Determine the [X, Y] coordinate at the center of the cell enclosing the given text.  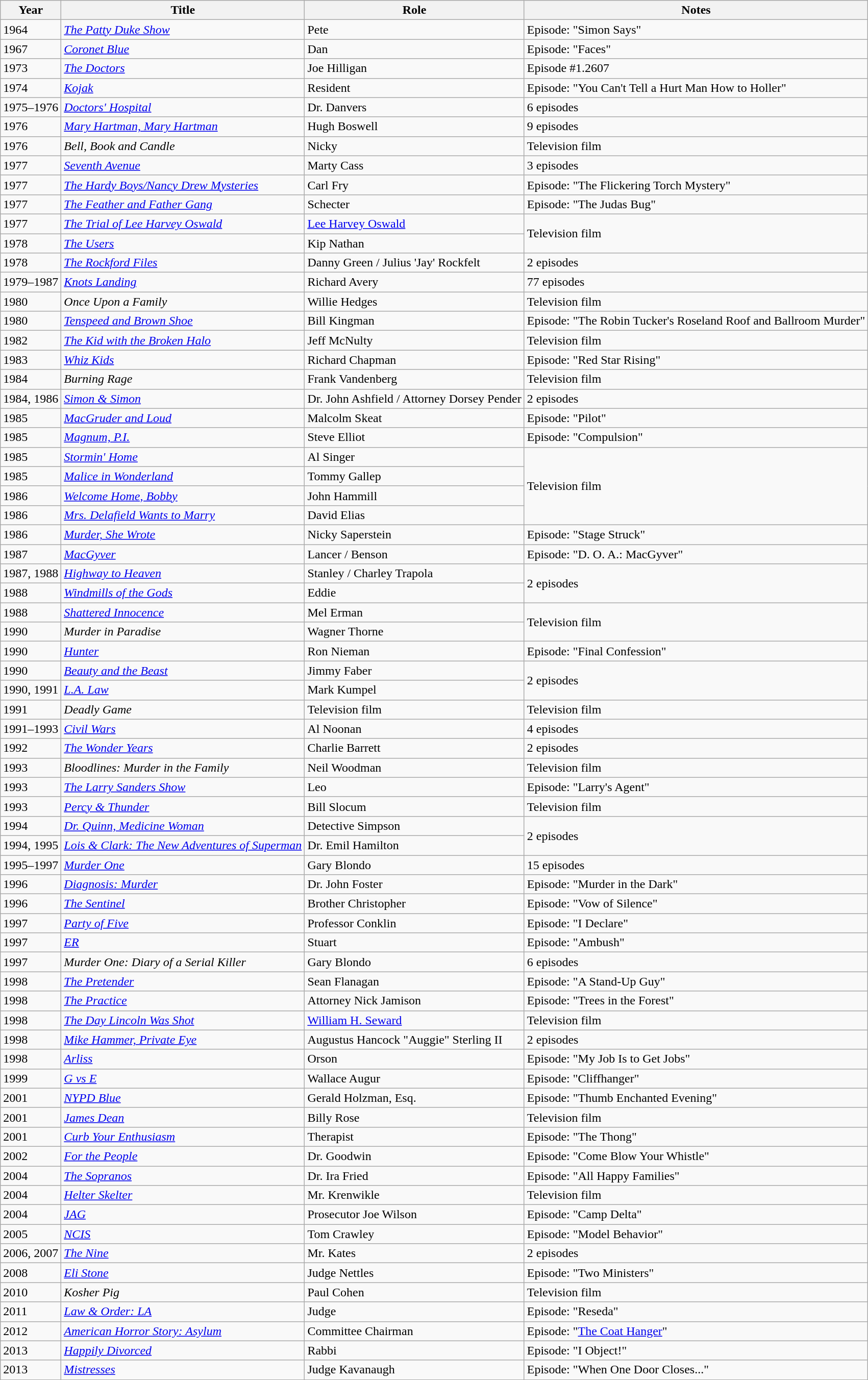
1984 [31, 379]
Episode: "All Happy Families" [696, 1175]
The Wonder Years [183, 748]
Carl Fry [414, 185]
Kip Nathan [414, 243]
Murder in Paradise [183, 632]
The Day Lincoln Was Shot [183, 1020]
1994 [31, 826]
Party of Five [183, 923]
Sean Flanagan [414, 981]
Curb Your Enthusiasm [183, 1137]
Shattered Innocence [183, 612]
Stuart [414, 943]
15 episodes [696, 865]
Kosher Pig [183, 1292]
Nicky Saperstein [414, 534]
The Users [183, 243]
1990, 1991 [31, 690]
Neil Woodman [414, 768]
1973 [31, 68]
1992 [31, 748]
Law & Order: LA [183, 1312]
Wagner Thorne [414, 632]
Episode: "Ambush" [696, 943]
Leo [414, 787]
William H. Seward [414, 1020]
Schecter [414, 204]
The Doctors [183, 68]
2011 [31, 1312]
Jimmy Faber [414, 671]
Richard Chapman [414, 360]
9 episodes [696, 127]
Willie Hedges [414, 302]
Hunter [183, 651]
1991 [31, 709]
Billy Rose [414, 1117]
Episode: "Come Blow Your Whistle" [696, 1156]
Tom Crawley [414, 1234]
Doctors' Hospital [183, 107]
Mistresses [183, 1370]
Richard Avery [414, 282]
Malice in Wonderland [183, 476]
Episode: "Faces" [696, 49]
The Patty Duke Show [183, 30]
Dr. Goodwin [414, 1156]
The Feather and Father Gang [183, 204]
Dr. Quinn, Medicine Woman [183, 826]
G vs E [183, 1078]
Lancer / Benson [414, 554]
2005 [31, 1234]
Murder One [183, 865]
1975–1976 [31, 107]
Tommy Gallep [414, 476]
Dr. Danvers [414, 107]
Episode: "Vow of Silence" [696, 904]
1982 [31, 340]
Dr. John Foster [414, 884]
Seventh Avenue [183, 165]
4 episodes [696, 729]
Eli Stone [183, 1273]
For the People [183, 1156]
The Larry Sanders Show [183, 787]
Charlie Barrett [414, 748]
Episode: "Model Behavior" [696, 1234]
Mr. Kates [414, 1253]
Episode: "D. O. A.: MacGyver" [696, 554]
Wallace Augur [414, 1078]
Episode: "Thumb Enchanted Evening" [696, 1098]
1979–1987 [31, 282]
Episode: "The Judas Bug" [696, 204]
Hugh Boswell [414, 127]
1974 [31, 88]
Role [414, 10]
Episode: "Final Confession" [696, 651]
Episode: "You Can't Tell a Hurt Man How to Holler" [696, 88]
Resident [414, 88]
NCIS [183, 1234]
Al Noonan [414, 729]
1995–1997 [31, 865]
Detective Simpson [414, 826]
1964 [31, 30]
Episode: "The Coat Hanger" [696, 1331]
MacGyver [183, 554]
Joe Hilligan [414, 68]
Malcolm Skeat [414, 418]
L.A. Law [183, 690]
Episode: "Simon Says" [696, 30]
Orson [414, 1059]
Gerald Holzman, Esq. [414, 1098]
Episode: "Camp Delta" [696, 1215]
Episode: "My Job Is to Get Jobs" [696, 1059]
Augustus Hancock "Auggie" Sterling II [414, 1040]
Deadly Game [183, 709]
Judge Nettles [414, 1273]
Bell, Book and Candle [183, 146]
John Hammill [414, 496]
The Hardy Boys/Nancy Drew Mysteries [183, 185]
Civil Wars [183, 729]
Episode: "When One Door Closes..." [696, 1370]
Professor Conklin [414, 923]
Welcome Home, Bobby [183, 496]
Mike Hammer, Private Eye [183, 1040]
3 episodes [696, 165]
Stormin' Home [183, 457]
Judge [414, 1312]
Episode: "I Object!" [696, 1350]
Lois & Clark: The New Adventures of Superman [183, 845]
Stanley / Charley Trapola [414, 574]
1967 [31, 49]
Mel Erman [414, 612]
2010 [31, 1292]
Therapist [414, 1137]
Episode: "Cliffhanger" [696, 1078]
Bill Slocum [414, 806]
Episode: "The Robin Tucker's Roseland Roof and Ballroom Murder" [696, 321]
Jeff McNulty [414, 340]
77 episodes [696, 282]
American Horror Story: Asylum [183, 1331]
Episode: "Red Star Rising" [696, 360]
Percy & Thunder [183, 806]
Coronet Blue [183, 49]
1983 [31, 360]
Knots Landing [183, 282]
1987 [31, 554]
Diagnosis: Murder [183, 884]
Pete [414, 30]
MacGruder and Loud [183, 418]
2008 [31, 1273]
Kojak [183, 88]
Lee Harvey Oswald [414, 224]
Whiz Kids [183, 360]
Nicky [414, 146]
Prosecutor Joe Wilson [414, 1215]
Dr. Emil Hamilton [414, 845]
1999 [31, 1078]
Mrs. Delafield Wants to Marry [183, 515]
Episode: "Compulsion" [696, 437]
Frank Vandenberg [414, 379]
Marty Cass [414, 165]
Judge Kavanaugh [414, 1370]
1991–1993 [31, 729]
Dr. John Ashfield / Attorney Dorsey Pender [414, 399]
Attorney Nick Jamison [414, 1001]
JAG [183, 1215]
Tenspeed and Brown Shoe [183, 321]
Danny Green / Julius 'Jay' Rockfelt [414, 263]
Steve Elliot [414, 437]
The Pretender [183, 981]
Once Upon a Family [183, 302]
NYPD Blue [183, 1098]
1984, 1986 [31, 399]
Episode: "Two Ministers" [696, 1273]
The Sentinel [183, 904]
Eddie [414, 593]
Episode: "Reseda" [696, 1312]
Episode: "Larry's Agent" [696, 787]
Notes [696, 10]
Magnum, P.I. [183, 437]
Happily Divorced [183, 1350]
1987, 1988 [31, 574]
James Dean [183, 1117]
The Rockford Files [183, 263]
Windmills of the Gods [183, 593]
Committee Chairman [414, 1331]
The Kid with the Broken Halo [183, 340]
Episode: "Trees in the Forest" [696, 1001]
The Sopranos [183, 1175]
David Elias [414, 515]
Rabbi [414, 1350]
Episode: "Stage Struck" [696, 534]
Murder, She Wrote [183, 534]
Year [31, 10]
Helter Skelter [183, 1195]
Title [183, 10]
Simon & Simon [183, 399]
The Nine [183, 1253]
Beauty and the Beast [183, 671]
Ron Nieman [414, 651]
ER [183, 943]
Episode: "Murder in the Dark" [696, 884]
Mark Kumpel [414, 690]
Burning Rage [183, 379]
Bloodlines: Murder in the Family [183, 768]
2006, 2007 [31, 1253]
Mary Hartman, Mary Hartman [183, 127]
Arliss [183, 1059]
Paul Cohen [414, 1292]
Episode: "I Declare" [696, 923]
Episode #1.2607 [696, 68]
1994, 1995 [31, 845]
Murder One: Diary of a Serial Killer [183, 962]
2012 [31, 1331]
The Practice [183, 1001]
Dr. Ira Fried [414, 1175]
Dan [414, 49]
Episode: "A Stand-Up Guy" [696, 981]
Mr. Krenwikle [414, 1195]
The Trial of Lee Harvey Oswald [183, 224]
Bill Kingman [414, 321]
Highway to Heaven [183, 574]
Episode: "Pilot" [696, 418]
Al Singer [414, 457]
Episode: "The Thong" [696, 1137]
2002 [31, 1156]
Episode: "The Flickering Torch Mystery" [696, 185]
Brother Christopher [414, 904]
